Pinpoint the cell where the given text exists, returning its (x, y) midpoint coordinate. 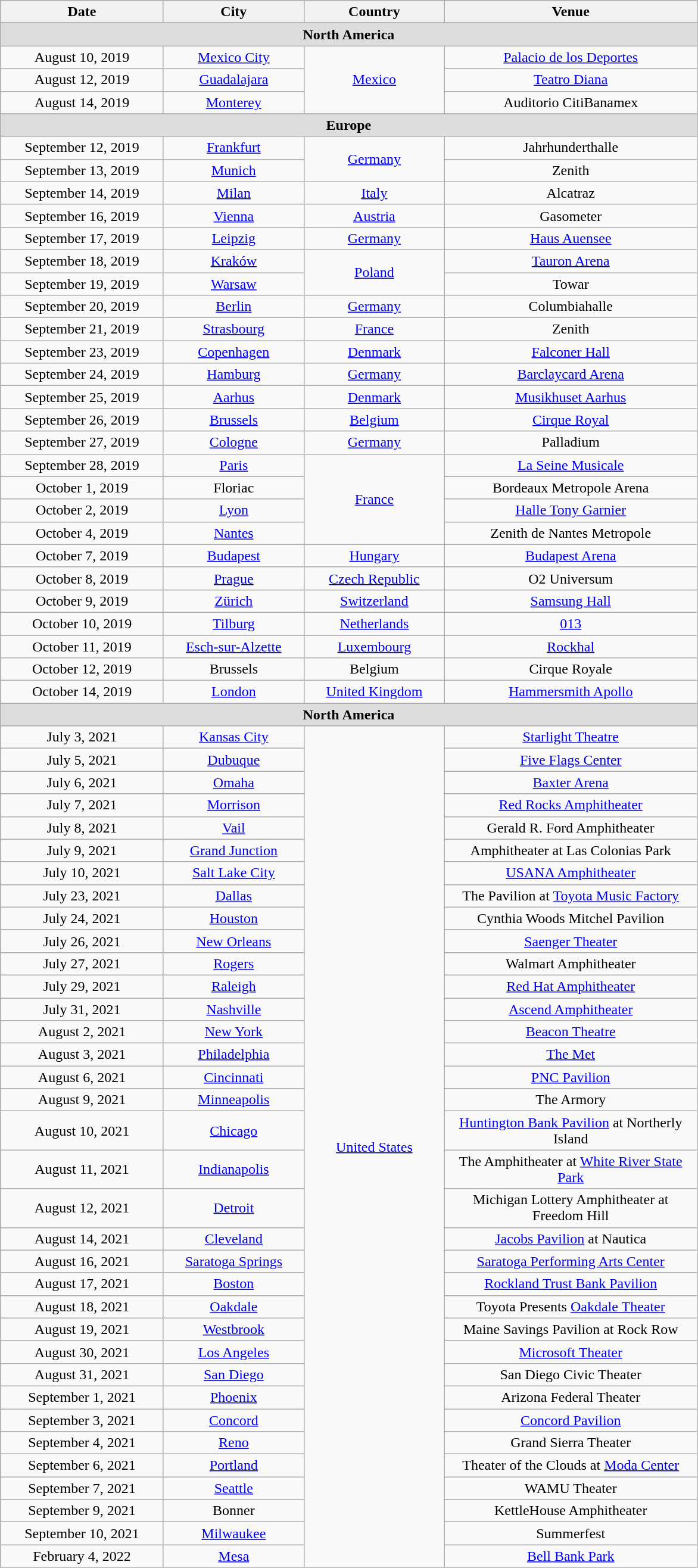
August 14, 2019 (82, 102)
July 5, 2021 (82, 760)
August 11, 2021 (82, 1170)
Palladium (571, 442)
August 14, 2021 (82, 1239)
San Diego (233, 1374)
September 19, 2019 (82, 284)
October 9, 2019 (82, 601)
Concord (233, 1420)
August 19, 2021 (82, 1329)
October 1, 2019 (82, 488)
August 9, 2021 (82, 1100)
Concord Pavilion (571, 1420)
Houston (233, 918)
La Seine Musicale (571, 465)
Kansas City (233, 737)
October 8, 2019 (82, 578)
Beacon Theatre (571, 1032)
Michigan Lottery Amphitheater at Freedom Hill (571, 1208)
Amphitheater at Las Colonias Park (571, 850)
Tilburg (233, 624)
Bell Bank Park (571, 1556)
August 17, 2021 (82, 1284)
September 18, 2019 (82, 261)
August 12, 2019 (82, 80)
Italy (374, 193)
September 10, 2021 (82, 1533)
Maine Savings Pavilion at Rock Row (571, 1329)
July 31, 2021 (82, 1009)
Salt Lake City (233, 873)
Esch-sur-Alzette (233, 646)
Reno (233, 1443)
New York (233, 1032)
The Pavilion at Toyota Music Factory (571, 896)
Poland (374, 272)
City (233, 12)
Munich (233, 170)
Rockland Trust Bank Pavilion (571, 1284)
The Met (571, 1055)
Saenger Theater (571, 941)
Rockhal (571, 646)
August 30, 2021 (82, 1352)
July 3, 2021 (82, 737)
Raleigh (233, 986)
Teatro Diana (571, 80)
Guadalajara (233, 80)
Walmart Amphitheater (571, 964)
Grand Junction (233, 850)
Nashville (233, 1009)
Paris (233, 465)
Columbiahalle (571, 307)
Baxter Arena (571, 783)
Cleveland (233, 1239)
Huntington Bank Pavilion at Northerly Island (571, 1130)
Floriac (233, 488)
The Amphitheater at White River State Park (571, 1170)
September 6, 2021 (82, 1466)
Falconer Hall (571, 352)
August 12, 2021 (82, 1208)
July 7, 2021 (82, 805)
PNC Pavilion (571, 1077)
Ascend Amphitheater (571, 1009)
Hungary (374, 556)
Date (82, 12)
WAMU Theater (571, 1488)
Seattle (233, 1488)
February 4, 2022 (82, 1556)
Leipzig (233, 238)
Zenith de Nantes Metropole (571, 533)
September 26, 2019 (82, 420)
Cirque Royale (571, 669)
Saratoga Performing Arts Center (571, 1261)
United Kingdom (374, 692)
Luxembourg (374, 646)
Auditorio CitiBanamex (571, 102)
Lyon (233, 510)
August 10, 2019 (82, 57)
Jahrhunderthalle (571, 148)
August 6, 2021 (82, 1077)
Arizona Federal Theater (571, 1397)
Bonner (233, 1511)
July 9, 2021 (82, 850)
Musikhuset Aarhus (571, 397)
September 28, 2019 (82, 465)
Budapest (233, 556)
Warsaw (233, 284)
Microsoft Theater (571, 1352)
The Armory (571, 1100)
July 6, 2021 (82, 783)
September 27, 2019 (82, 442)
Vienna (233, 216)
Haus Auensee (571, 238)
Theater of the Clouds at Moda Center (571, 1466)
Venue (571, 12)
July 10, 2021 (82, 873)
Alcatraz (571, 193)
September 21, 2019 (82, 329)
Cirque Royal (571, 420)
Cincinnati (233, 1077)
July 23, 2021 (82, 896)
Aarhus (233, 397)
Prague (233, 578)
Milan (233, 193)
Switzerland (374, 601)
September 7, 2021 (82, 1488)
July 27, 2021 (82, 964)
July 24, 2021 (82, 918)
Cynthia Woods Mitchel Pavilion (571, 918)
Tauron Arena (571, 261)
August 31, 2021 (82, 1374)
Portland (233, 1466)
Monterey (233, 102)
Rogers (233, 964)
September 25, 2019 (82, 397)
Five Flags Center (571, 760)
Hamburg (233, 375)
September 1, 2021 (82, 1397)
September 4, 2021 (82, 1443)
Morrison (233, 805)
Detroit (233, 1208)
September 12, 2019 (82, 148)
September 16, 2019 (82, 216)
013 (571, 624)
Halle Tony Garnier (571, 510)
Phoenix (233, 1397)
Dubuque (233, 760)
Omaha (233, 783)
Philadelphia (233, 1055)
Frankfurt (233, 148)
O2 Universum (571, 578)
Strasbourg (233, 329)
Austria (374, 216)
Jacobs Pavilion at Nautica (571, 1239)
San Diego Civic Theater (571, 1374)
Bordeaux Metropole Arena (571, 488)
Grand Sierra Theater (571, 1443)
KettleHouse Amphitheater (571, 1511)
Towar (571, 284)
Red Hat Amphitheater (571, 986)
September 14, 2019 (82, 193)
Czech Republic (374, 578)
Milwaukee (233, 1533)
Gerald R. Ford Amphitheater (571, 828)
Kraków (233, 261)
Europe (349, 125)
Starlight Theatre (571, 737)
August 18, 2021 (82, 1307)
September 20, 2019 (82, 307)
Vail (233, 828)
Toyota Presents Oakdale Theater (571, 1307)
Gasometer (571, 216)
Country (374, 12)
Oakdale (233, 1307)
October 2, 2019 (82, 510)
September 23, 2019 (82, 352)
Saratoga Springs (233, 1261)
Dallas (233, 896)
Indianapolis (233, 1170)
October 10, 2019 (82, 624)
Barclaycard Arena (571, 375)
July 26, 2021 (82, 941)
United States (374, 1147)
Minneapolis (233, 1100)
August 16, 2021 (82, 1261)
Samsung Hall (571, 601)
Mexico (374, 80)
Red Rocks Amphitheater (571, 805)
Boston (233, 1284)
October 11, 2019 (82, 646)
Budapest Arena (571, 556)
Berlin (233, 307)
Zürich (233, 601)
October 14, 2019 (82, 692)
New Orleans (233, 941)
Cologne (233, 442)
August 3, 2021 (82, 1055)
Palacio de los Deportes (571, 57)
Westbrook (233, 1329)
September 24, 2019 (82, 375)
July 29, 2021 (82, 986)
October 4, 2019 (82, 533)
September 9, 2021 (82, 1511)
September 13, 2019 (82, 170)
August 10, 2021 (82, 1130)
Copenhagen (233, 352)
October 12, 2019 (82, 669)
September 3, 2021 (82, 1420)
Netherlands (374, 624)
Chicago (233, 1130)
Los Angeles (233, 1352)
London (233, 692)
July 8, 2021 (82, 828)
August 2, 2021 (82, 1032)
October 7, 2019 (82, 556)
Nantes (233, 533)
September 17, 2019 (82, 238)
Summerfest (571, 1533)
Mexico City (233, 57)
USANA Amphitheater (571, 873)
Mesa (233, 1556)
Hammersmith Apollo (571, 692)
